Identify which cell holds the provided text, then report its [X, Y] central coordinate. 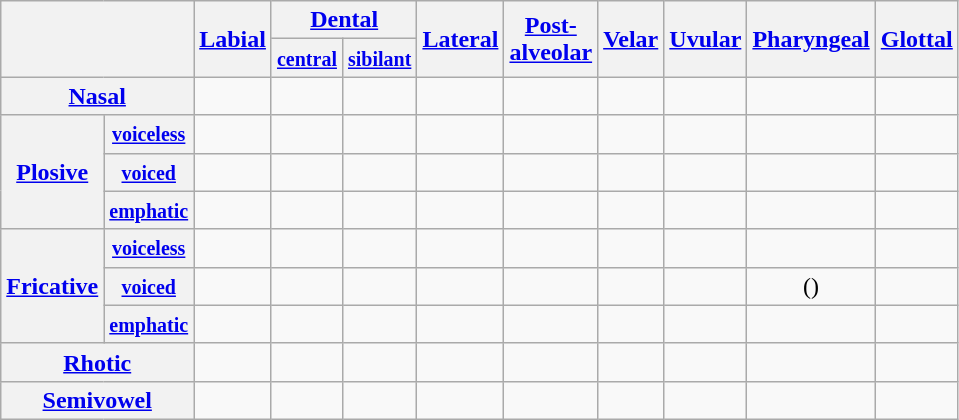
central [306, 58]
Post-alveolar [551, 39]
Rhotic [98, 362]
Velar [631, 39]
Lateral [460, 39]
Glottal [916, 39]
Labial [233, 39]
Nasal [98, 96]
Uvular [706, 39]
() [811, 286]
Pharyngeal [811, 39]
Plosive [52, 172]
Dental [344, 20]
Semivowel [98, 400]
Fricative [52, 286]
sibilant [379, 58]
